Return [X, Y] of the center of cell containing provided text 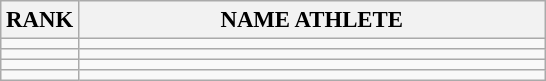
NAME ATHLETE [312, 20]
RANK [40, 20]
